From the cell containing the given text, extract its center point as (x, y) coordinate. 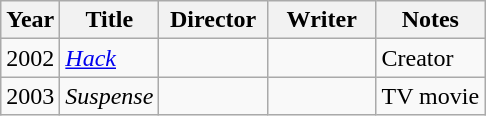
Year (30, 20)
2003 (30, 96)
Creator (430, 58)
TV movie (430, 96)
2002 (30, 58)
Director (214, 20)
Suspense (110, 96)
Hack (110, 58)
Notes (430, 20)
Title (110, 20)
Writer (322, 20)
